From the cell containing the given text, extract its center point as (x, y) coordinate. 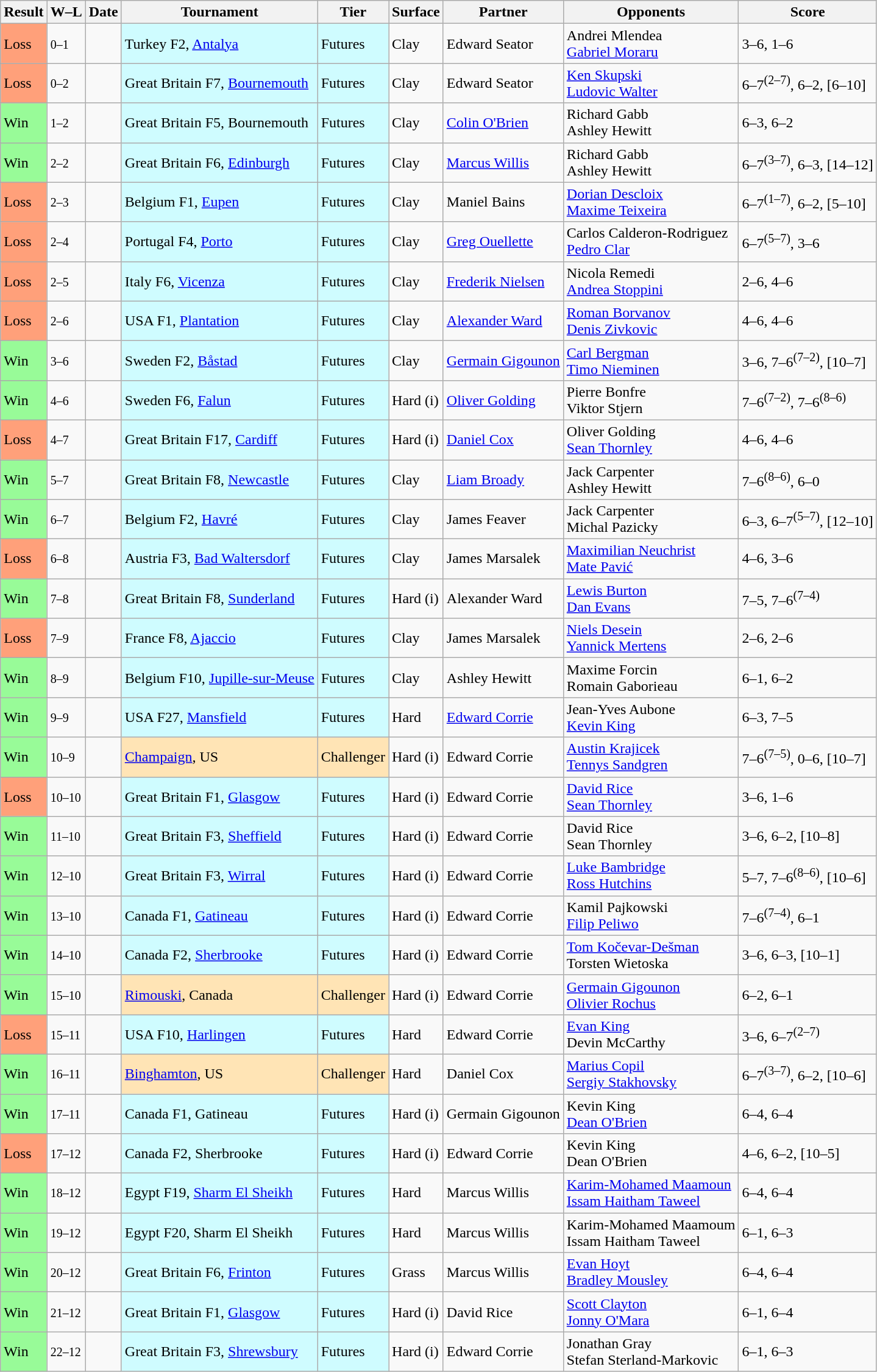
6–3, 7–5 (808, 718)
Sweden F6, Falun (219, 400)
Belgium F1, Eupen (219, 202)
Great Britain F7, Bournemouth (219, 83)
6–3, 6–7(5–7), [12–10] (808, 519)
Greg Ouellette (503, 241)
Austria F3, Bad Waltersdorf (219, 559)
2–4 (66, 241)
5–7 (66, 479)
Luke Bambridge Ross Hutchins (651, 876)
Belgium F10, Jupille-sur-Meuse (219, 677)
Austin Krajicek Tennys Sandgren (651, 757)
Marius Copil Sergiy Stakhovsky (651, 1073)
4–6, 6–2, [10–5] (808, 1154)
22–12 (66, 1351)
Jack Carpenter Ashley Hewitt (651, 479)
Tier (353, 12)
Oliver Golding (503, 400)
6–7(1–7), 6–2, [5–10] (808, 202)
0–2 (66, 83)
USA F1, Plantation (219, 320)
7–6(7–5), 0–6, [10–7] (808, 757)
Egypt F20, Sharm El Sheikh (219, 1233)
Score (808, 12)
Nicola Remedi Andrea Stoppini (651, 281)
21–12 (66, 1312)
11–10 (66, 836)
3–6, 7–6(7–2), [10–7] (808, 361)
Great Britain F3, Sheffield (219, 836)
Liam Broady (503, 479)
6–7(3–7), 6–3, [14–12] (808, 162)
7–6(7–4), 6–1 (808, 915)
7–5, 7–6(7–4) (808, 598)
Result (24, 12)
Andrei Mlendea Gabriel Moraru (651, 44)
8–9 (66, 677)
6–7(2–7), 6–2, [6–10] (808, 83)
6–1, 6–4 (808, 1312)
Oliver Golding Sean Thornley (651, 440)
Great Britain F17, Cardiff (219, 440)
Sweden F2, Båstad (219, 361)
0–1 (66, 44)
7–6(8–6), 6–0 (808, 479)
Roman Borvanov Denis Zivkovic (651, 320)
Maxime Forcin Romain Gaborieau (651, 677)
Karim-Mohamed Maamoum Issam Haitham Taweel (651, 1233)
Great Britain F8, Newcastle (219, 479)
6–1, 6–2 (808, 677)
Pierre Bonfre Viktor Stjern (651, 400)
Jean-Yves Aubone Kevin King (651, 718)
Partner (503, 12)
2–6, 2–6 (808, 638)
W–L (66, 12)
Colin O'Brien (503, 123)
3–6, 6–2, [10–8] (808, 836)
France F8, Ajaccio (219, 638)
David Rice (503, 1312)
9–9 (66, 718)
Opponents (651, 12)
Great Britain F6, Edinburgh (219, 162)
3–6, 6–7(2–7) (808, 1034)
10–9 (66, 757)
Ken Skupski Ludovic Walter (651, 83)
Carlos Calderon-Rodriguez Pedro Clar (651, 241)
6–2, 6–1 (808, 994)
Surface (416, 12)
Tom Kočevar-Dešman Torsten Wietoska (651, 955)
Karim-Mohamed Maamoun Issam Haitham Taweel (651, 1193)
2–6, 4–6 (808, 281)
7–6(7–2), 7–6(8–6) (808, 400)
15–10 (66, 994)
Italy F6, Vicenza (219, 281)
13–10 (66, 915)
15–11 (66, 1034)
Maximilian Neuchrist Mate Pavić (651, 559)
6–7(5–7), 3–6 (808, 241)
Turkey F2, Antalya (219, 44)
Portugal F4, Porto (219, 241)
14–10 (66, 955)
Rimouski, Canada (219, 994)
6–3, 6–2 (808, 123)
Dorian Descloix Maxime Teixeira (651, 202)
USA F10, Harlingen (219, 1034)
Binghamton, US (219, 1073)
17–12 (66, 1154)
Scott Clayton Jonny O'Mara (651, 1312)
Frederik Nielsen (503, 281)
Great Britain F5, Bournemouth (219, 123)
Grass (416, 1272)
USA F27, Mansfield (219, 718)
2–6 (66, 320)
2–2 (66, 162)
Jack Carpenter Michal Pazicky (651, 519)
4–7 (66, 440)
Great Britain F8, Sunderland (219, 598)
Kamil Pajkowski Filip Peliwo (651, 915)
Great Britain F3, Wirral (219, 876)
Evan Hoyt Bradley Mousley (651, 1272)
Ashley Hewitt (503, 677)
Egypt F19, Sharm El Sheikh (219, 1193)
10–10 (66, 797)
Carl Bergman Timo Nieminen (651, 361)
2–3 (66, 202)
6–7 (66, 519)
7–8 (66, 598)
Maniel Bains (503, 202)
5–7, 7–6(8–6), [10–6] (808, 876)
Germain Gigounon Olivier Rochus (651, 994)
17–11 (66, 1114)
20–12 (66, 1272)
12–10 (66, 876)
Jonathan Gray Stefan Sterland-Markovic (651, 1351)
James Feaver (503, 519)
Tournament (219, 12)
Evan King Devin McCarthy (651, 1034)
6–7(3–7), 6–2, [10–6] (808, 1073)
Niels Desein Yannick Mertens (651, 638)
3–6, 6–3, [10–1] (808, 955)
Great Britain F3, Shrewsbury (219, 1351)
Champaign, US (219, 757)
Great Britain F6, Frinton (219, 1272)
18–12 (66, 1193)
4–6, 3–6 (808, 559)
19–12 (66, 1233)
Belgium F2, Havré (219, 519)
7–9 (66, 638)
Date (104, 12)
16–11 (66, 1073)
6–8 (66, 559)
Lewis Burton Dan Evans (651, 598)
2–5 (66, 281)
1–2 (66, 123)
3–6 (66, 361)
4–6 (66, 400)
